Return [x, y] of the center of cell containing provided text 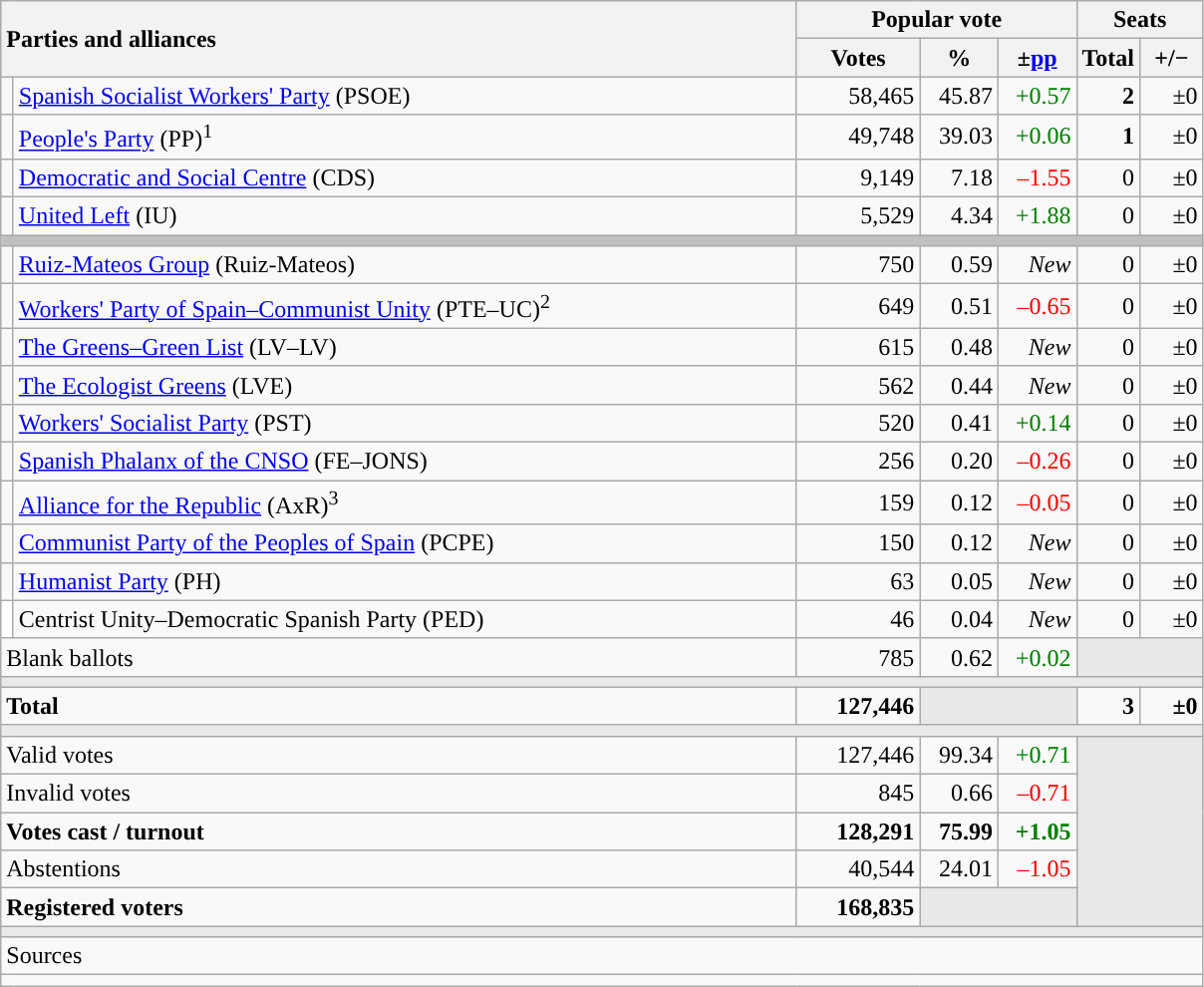
Spanish Socialist Workers' Party (PSOE) [405, 96]
Sources [602, 956]
Communist Party of the Peoples of Spain (PCPE) [405, 543]
256 [858, 461]
Invalid votes [399, 794]
520 [858, 423]
The Ecologist Greens (LVE) [405, 385]
0.20 [959, 461]
785 [858, 657]
–1.05 [1037, 869]
0.62 [959, 657]
40,544 [858, 869]
0.44 [959, 385]
Alliance for the Republic (AxR)3 [405, 502]
+0.57 [1037, 96]
0.66 [959, 794]
–0.65 [1037, 307]
Workers' Socialist Party (PST) [405, 423]
Votes [858, 58]
46 [858, 619]
24.01 [959, 869]
99.34 [959, 756]
Registered voters [399, 907]
+/− [1172, 58]
649 [858, 307]
0.41 [959, 423]
39.03 [959, 138]
1 [1108, 138]
150 [858, 543]
–0.71 [1037, 794]
% [959, 58]
4.34 [959, 216]
562 [858, 385]
+0.14 [1037, 423]
5,529 [858, 216]
+0.71 [1037, 756]
+0.06 [1037, 138]
0.48 [959, 347]
Popular vote [937, 20]
Workers' Party of Spain–Communist Unity (PTE–UC)2 [405, 307]
75.99 [959, 831]
0.51 [959, 307]
49,748 [858, 138]
159 [858, 502]
Spanish Phalanx of the CNSO (FE–JONS) [405, 461]
750 [858, 265]
0.05 [959, 581]
±pp [1037, 58]
128,291 [858, 831]
–0.05 [1037, 502]
7.18 [959, 177]
United Left (IU) [405, 216]
+1.05 [1037, 831]
9,149 [858, 177]
Seats [1140, 20]
Parties and alliances [399, 39]
–0.26 [1037, 461]
3 [1108, 706]
–1.55 [1037, 177]
Humanist Party (PH) [405, 581]
The Greens–Green List (LV–LV) [405, 347]
845 [858, 794]
Ruiz-Mateos Group (Ruiz-Mateos) [405, 265]
+0.02 [1037, 657]
2 [1108, 96]
58,465 [858, 96]
Valid votes [399, 756]
45.87 [959, 96]
168,835 [858, 907]
+1.88 [1037, 216]
People's Party (PP)1 [405, 138]
63 [858, 581]
0.04 [959, 619]
Blank ballots [399, 657]
Democratic and Social Centre (CDS) [405, 177]
Centrist Unity–Democratic Spanish Party (PED) [405, 619]
Votes cast / turnout [399, 831]
615 [858, 347]
Abstentions [399, 869]
0.59 [959, 265]
